For the text-containing cell, return its midpoint in [x, y] coordinate format. 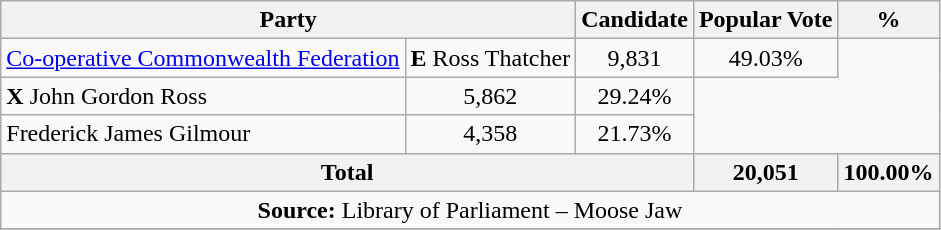
Source: Library of Parliament – Moose Jaw [470, 210]
Frederick James Gilmour [203, 134]
X John Gordon Ross [203, 96]
100.00% [888, 172]
4,358 [490, 134]
E Ross Thatcher [490, 58]
Candidate [635, 20]
49.03% [766, 58]
29.24% [635, 96]
Popular Vote [766, 20]
5,862 [490, 96]
% [888, 20]
Party [288, 20]
20,051 [766, 172]
Total [348, 172]
9,831 [635, 58]
21.73% [635, 134]
Co-operative Commonwealth Federation [203, 58]
